Determine the [x, y] coordinate at the center of the cell enclosing the given text.  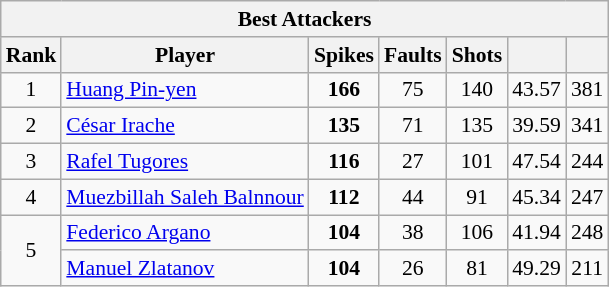
41.94 [536, 233]
247 [588, 197]
Best Attackers [305, 19]
4 [32, 197]
81 [478, 269]
26 [413, 269]
91 [478, 197]
116 [344, 162]
Federico Argano [185, 233]
27 [413, 162]
106 [478, 233]
244 [588, 162]
43.57 [536, 90]
Faults [413, 55]
Spikes [344, 55]
Muezbillah Saleh Balnnour [185, 197]
248 [588, 233]
71 [413, 126]
45.34 [536, 197]
211 [588, 269]
Manuel Zlatanov [185, 269]
44 [413, 197]
341 [588, 126]
39.59 [536, 126]
38 [413, 233]
3 [32, 162]
2 [32, 126]
Player [185, 55]
Rank [32, 55]
75 [413, 90]
César Irache [185, 126]
1 [32, 90]
112 [344, 197]
Huang Pin-yen [185, 90]
140 [478, 90]
49.29 [536, 269]
47.54 [536, 162]
166 [344, 90]
5 [32, 250]
Rafel Tugores [185, 162]
101 [478, 162]
381 [588, 90]
Shots [478, 55]
